Capture the cell that displays the provided text and extract its [X, Y] central coordinate. 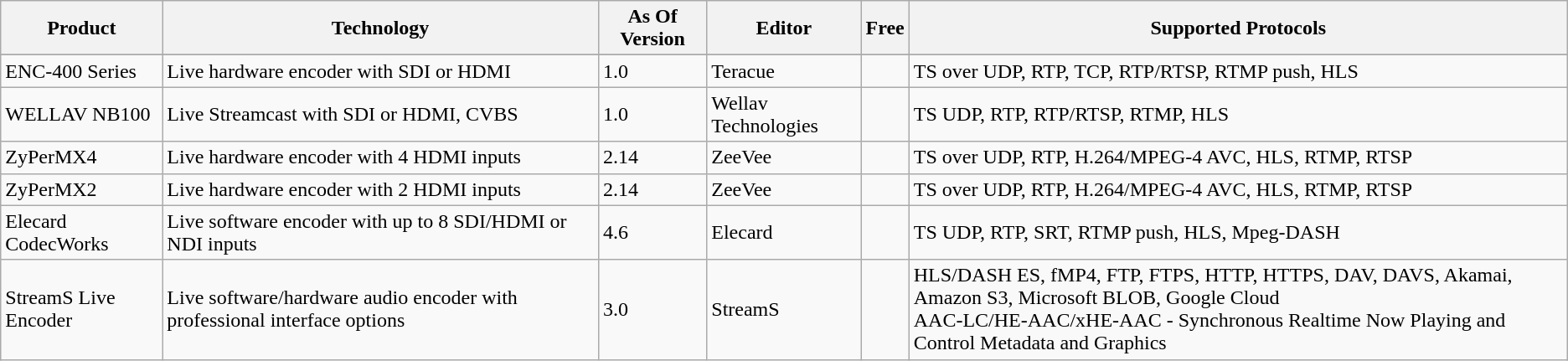
TS over UDP, RTP, TCP, RTP/RTSP, RTMP push, HLS [1238, 71]
ZyPerMX4 [82, 157]
Editor [784, 28]
Live software/hardware audio encoder with professional interface options [380, 310]
Live hardware encoder with 4 HDMI inputs [380, 157]
Live Streamcast with SDI or HDMI, CVBS [380, 114]
Free [885, 28]
ENC-400 Series [82, 71]
Wellav Technologies [784, 114]
Supported Protocols [1238, 28]
Live hardware encoder with SDI or HDMI [380, 71]
Live software encoder with up to 8 SDI/HDMI or NDI inputs [380, 233]
Live hardware encoder with 2 HDMI inputs [380, 189]
Elecard [784, 233]
StreamS Live Encoder [82, 310]
Teracue [784, 71]
WELLAV NB100 [82, 114]
TS UDP, RTP, SRT, RTMP push, HLS, Mpeg-DASH [1238, 233]
Elecard CodecWorks [82, 233]
4.6 [652, 233]
Product [82, 28]
ZyPerMX2 [82, 189]
3.0 [652, 310]
As Of Version [652, 28]
StreamS [784, 310]
TS UDP, RTP, RTP/RTSP, RTMP, HLS [1238, 114]
Technology [380, 28]
